From the cell containing the given text, extract its center point as (x, y) coordinate. 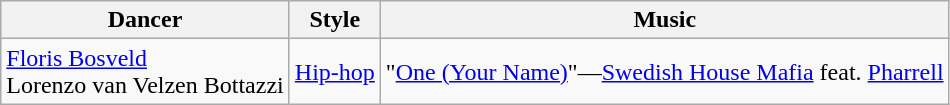
Style (334, 20)
Dancer (146, 20)
Hip-hop (334, 72)
Floris BosveldLorenzo van Velzen Bottazzi (146, 72)
Music (664, 20)
"One (Your Name)"—Swedish House Mafia feat. Pharrell (664, 72)
